Capture the cell that displays the provided text and extract its (X, Y) central coordinate. 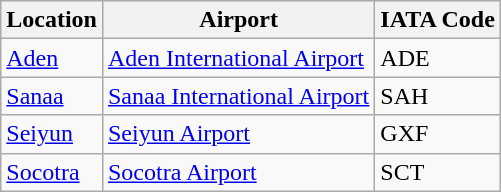
Seiyun Airport (238, 134)
GXF (438, 134)
Socotra (52, 172)
Airport (238, 20)
ADE (438, 58)
Location (52, 20)
Seiyun (52, 134)
SCT (438, 172)
Aden (52, 58)
Sanaa (52, 96)
SAH (438, 96)
IATA Code (438, 20)
Socotra Airport (238, 172)
Aden International Airport (238, 58)
Sanaa International Airport (238, 96)
